Locate the cell with the specified text and output its [X, Y] center coordinate. 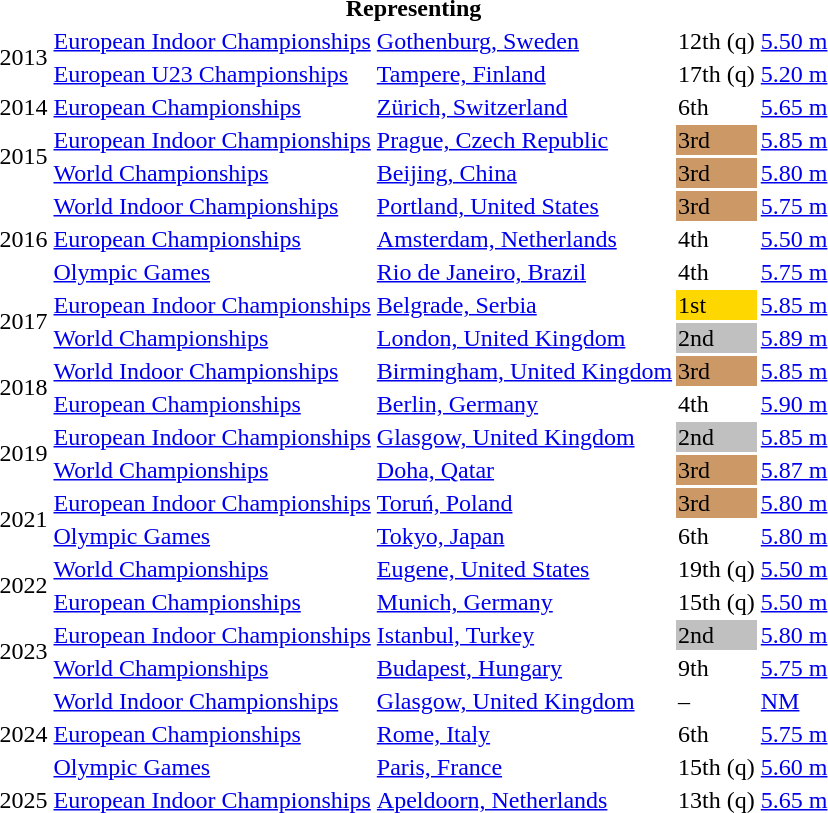
Gothenburg, Sweden [524, 41]
Portland, United States [524, 206]
Munich, Germany [524, 602]
17th (q) [717, 74]
Doha, Qatar [524, 470]
Istanbul, Turkey [524, 635]
Eugene, United States [524, 569]
London, United Kingdom [524, 338]
Berlin, Germany [524, 404]
European U23 Championships [212, 74]
– [717, 701]
Tampere, Finland [524, 74]
Birmingham, United Kingdom [524, 371]
19th (q) [717, 569]
Rome, Italy [524, 734]
Paris, France [524, 767]
12th (q) [717, 41]
9th [717, 668]
Beijing, China [524, 173]
Zürich, Switzerland [524, 107]
Rio de Janeiro, Brazil [524, 272]
Tokyo, Japan [524, 536]
1st [717, 305]
Amsterdam, Netherlands [524, 239]
Toruń, Poland [524, 503]
Belgrade, Serbia [524, 305]
Prague, Czech Republic [524, 140]
Budapest, Hungary [524, 668]
